Search for the cell housing the specified text and yield its [x, y] center coordinate. 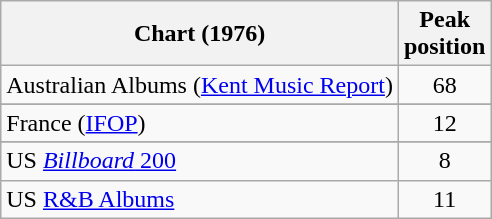
12 [444, 123]
US Billboard 200 [200, 161]
US R&B Albums [200, 199]
68 [444, 85]
Australian Albums (Kent Music Report) [200, 85]
11 [444, 199]
Peakposition [444, 34]
8 [444, 161]
France (IFOP) [200, 123]
Chart (1976) [200, 34]
